Pinpoint the cell where the given text exists, returning its [X, Y] midpoint coordinate. 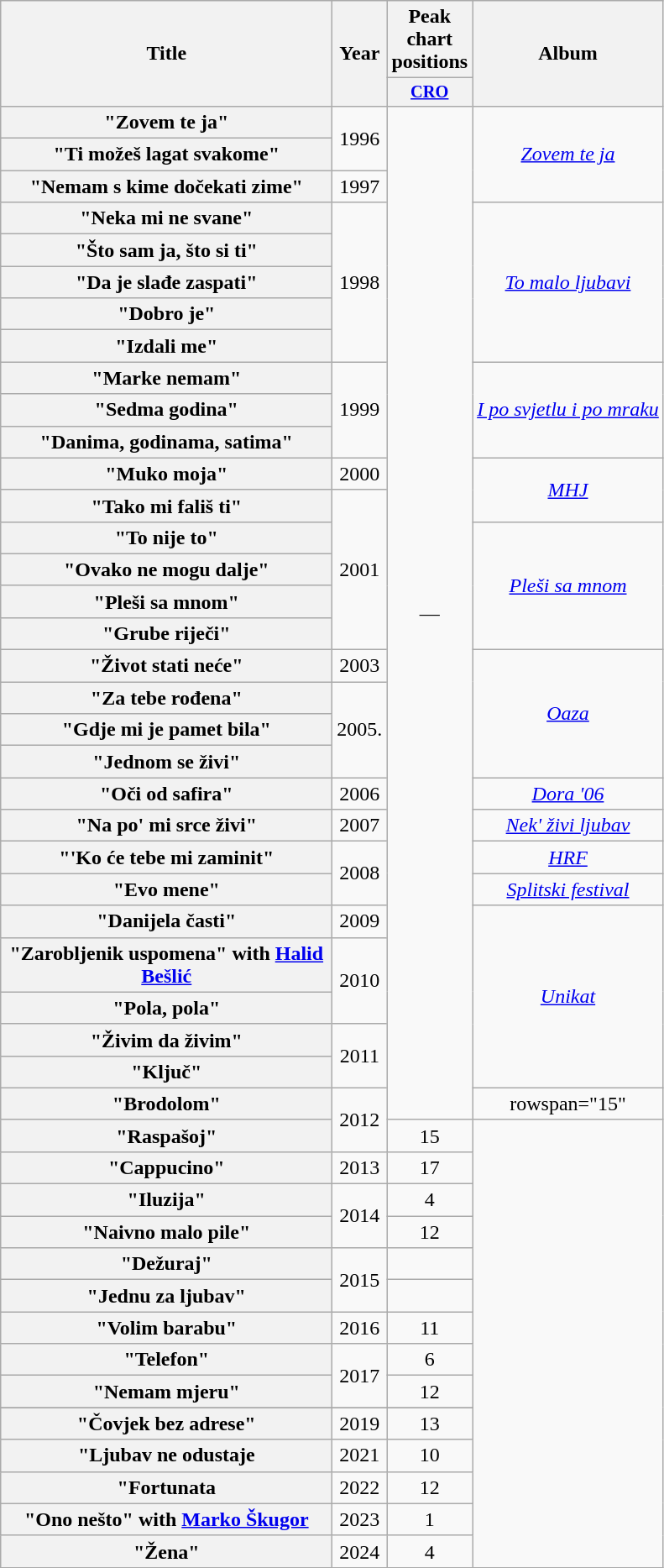
"Brodolom" [166, 1104]
"Danijela časti" [166, 921]
"Dobro je" [166, 314]
2010 [359, 981]
2014 [359, 1216]
11 [430, 1328]
2008 [359, 873]
"Pleši sa mnom" [166, 601]
MHJ [568, 490]
Title [166, 54]
To malo ljubavi [568, 282]
17 [430, 1167]
10 [430, 1455]
"Ono nešto" with Marko Škugor [166, 1519]
Unikat [568, 996]
2012 [359, 1120]
2023 [359, 1519]
"Ljubav ne odustaje [166, 1455]
"To nije to" [166, 538]
2007 [359, 826]
rowspan="15" [568, 1104]
"Fortunata [166, 1487]
2001 [359, 569]
"Neka mi ne svane" [166, 218]
Zovem te ja [568, 154]
I po svjetlu i po mraku [568, 410]
"Život stati neće" [166, 666]
"Raspašoj" [166, 1135]
"Dežuraj" [166, 1264]
Album [568, 54]
"Ovako ne mogu dalje" [166, 569]
Pleši sa mnom [568, 585]
2000 [359, 474]
2017 [359, 1376]
Year [359, 54]
2003 [359, 666]
1996 [359, 138]
Oaza [568, 714]
"Čovjek bez adrese" [166, 1424]
"Gdje mi je pamet bila" [166, 730]
1999 [359, 410]
"Evo mene" [166, 889]
6 [430, 1360]
CRO [430, 92]
"Živim da živim" [166, 1040]
"Žena" [166, 1551]
"Iluzija" [166, 1200]
HRF [568, 857]
Peak chart positions [430, 39]
1997 [359, 186]
2024 [359, 1551]
"'Ko će tebe mi zaminit" [166, 857]
1998 [359, 282]
2009 [359, 921]
"Na po' mi srce živi" [166, 826]
"Da je slađe zaspati" [166, 282]
"Muko moja" [166, 474]
2021 [359, 1455]
1 [430, 1519]
"Pola, pola" [166, 1008]
"Zovem te ja" [166, 122]
"Tako mi fališ ti" [166, 506]
"Oči od safira" [166, 794]
"Jednu za ljubav" [166, 1296]
13 [430, 1424]
2016 [359, 1328]
"Ti možeš lagat svakome" [166, 155]
"Marke nemam" [166, 378]
"Zarobljenik uspomena" with Halid Bešlić [166, 964]
"Ključ" [166, 1072]
"Nemam s kime dočekati zime" [166, 186]
"Jednom se živi" [166, 762]
Splitski festival [568, 889]
2011 [359, 1056]
15 [430, 1135]
2005. [359, 730]
"Za tebe rođena" [166, 698]
2019 [359, 1424]
2013 [359, 1167]
2022 [359, 1487]
"Izdali me" [166, 346]
2015 [359, 1280]
"Danima, godinama, satima" [166, 442]
"Nemam mjeru" [166, 1392]
2006 [359, 794]
"Naivno malo pile" [166, 1232]
Dora '06 [568, 794]
"Sedma godina" [166, 410]
"Cappucino" [166, 1167]
— [430, 613]
"Telefon" [166, 1360]
Nek' živi ljubav [568, 826]
"Grube riječi" [166, 633]
"Volim barabu" [166, 1328]
"Što sam ja, što si ti" [166, 250]
